Return [x, y] of the center of cell containing provided text 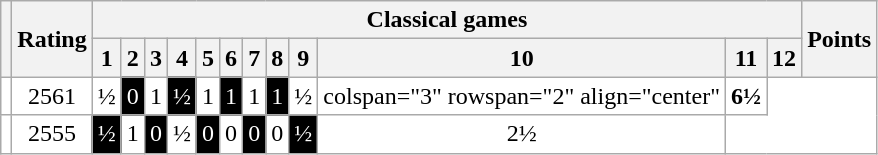
Rating [52, 39]
2½ [522, 134]
12 [784, 58]
6½ [746, 96]
2561 [52, 96]
5 [208, 58]
2555 [52, 134]
Points [840, 39]
3 [156, 58]
11 [746, 58]
9 [304, 58]
Classical games [446, 20]
4 [182, 58]
6 [232, 58]
10 [522, 58]
colspan="3" rowspan="2" align="center" [522, 96]
2 [132, 58]
7 [254, 58]
8 [278, 58]
